For the text-containing cell, return its midpoint in (x, y) coordinate format. 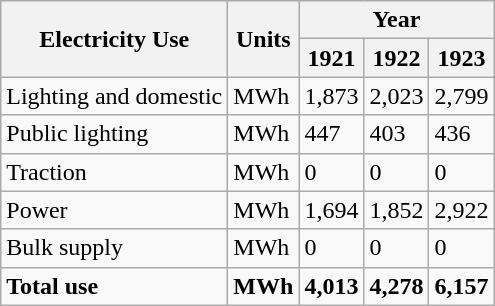
447 (332, 134)
1922 (396, 58)
2,799 (462, 96)
1,852 (396, 210)
4,278 (396, 286)
Bulk supply (114, 248)
Year (396, 20)
Units (264, 39)
Power (114, 210)
2,023 (396, 96)
Total use (114, 286)
2,922 (462, 210)
436 (462, 134)
6,157 (462, 286)
Public lighting (114, 134)
1921 (332, 58)
1923 (462, 58)
Electricity Use (114, 39)
Lighting and domestic (114, 96)
Traction (114, 172)
403 (396, 134)
1,873 (332, 96)
1,694 (332, 210)
4,013 (332, 286)
